Locate the cell with the specified text and output its (x, y) center coordinate. 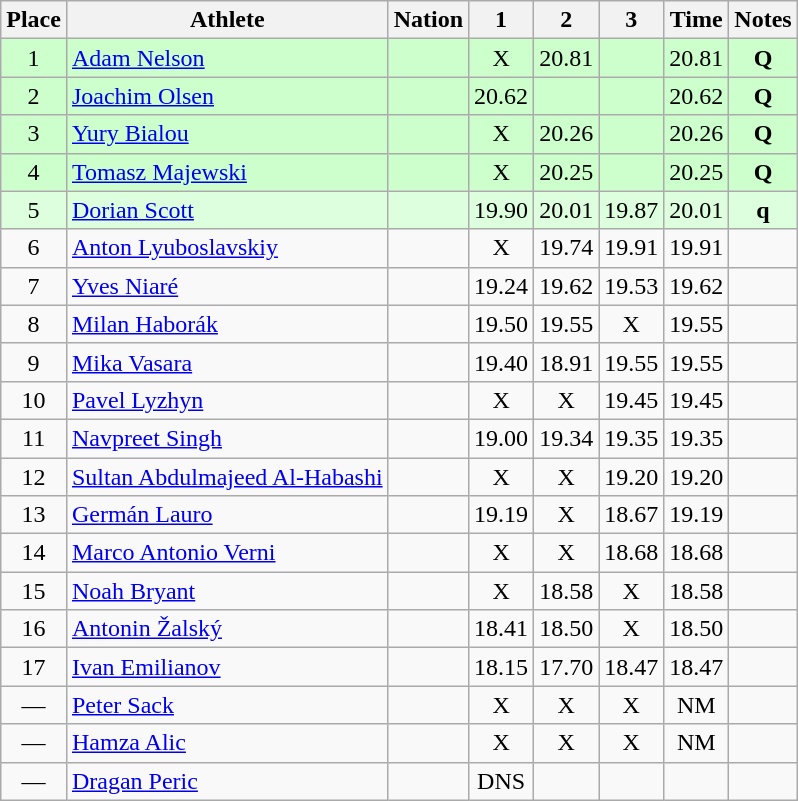
Athlete (227, 20)
Dorian Scott (227, 210)
Sultan Abdulmajeed Al-Habashi (227, 477)
19.90 (502, 210)
Pavel Lyzhyn (227, 400)
18.91 (566, 362)
16 (34, 629)
18.67 (632, 515)
Ivan Emilianov (227, 667)
8 (34, 324)
19.87 (632, 210)
Anton Lyuboslavskiy (227, 248)
Notes (763, 20)
19.74 (566, 248)
Place (34, 20)
Mika Vasara (227, 362)
4 (34, 172)
Tomasz Majewski (227, 172)
Time (696, 20)
Joachim Olsen (227, 96)
Germán Lauro (227, 515)
11 (34, 438)
Nation (428, 20)
Marco Antonio Verni (227, 553)
14 (34, 553)
19.00 (502, 438)
Milan Haborák (227, 324)
Noah Bryant (227, 591)
15 (34, 591)
19.24 (502, 286)
17.70 (566, 667)
Navpreet Singh (227, 438)
Adam Nelson (227, 58)
18.15 (502, 667)
DNS (502, 781)
6 (34, 248)
7 (34, 286)
Hamza Alic (227, 743)
Yves Niaré (227, 286)
Antonin Žalský (227, 629)
Dragan Peric (227, 781)
9 (34, 362)
q (763, 210)
19.53 (632, 286)
19.34 (566, 438)
5 (34, 210)
Peter Sack (227, 705)
19.50 (502, 324)
12 (34, 477)
10 (34, 400)
17 (34, 667)
13 (34, 515)
Yury Bialou (227, 134)
19.40 (502, 362)
18.41 (502, 629)
